Return the (x, y) coordinate for the center point of the cell that contains the specified text.  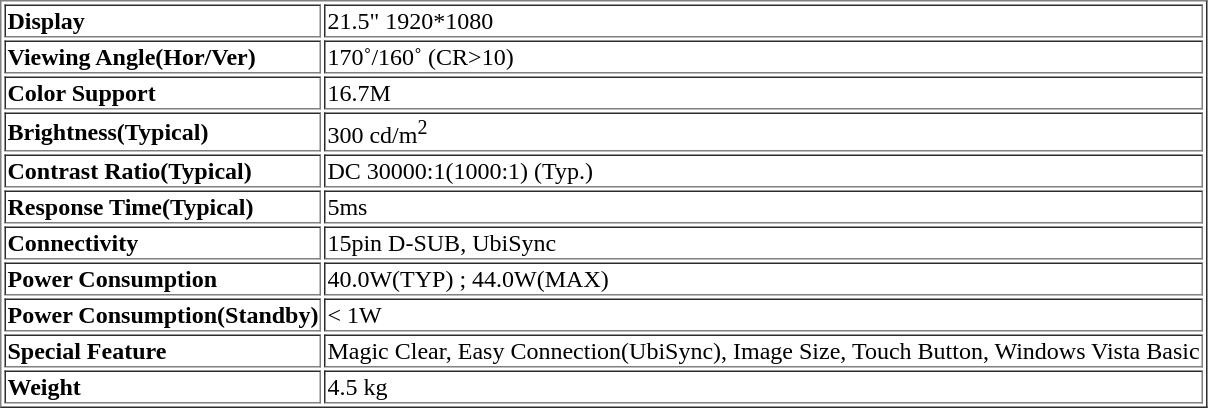
4.5 kg (763, 388)
Power Consumption(Standby) (162, 316)
< 1W (763, 316)
5ms (763, 208)
170˚/160˚ (CR>10) (763, 56)
Weight (162, 388)
15pin D-SUB, UbiSync (763, 244)
Magic Clear, Easy Connection(UbiSync), Image Size, Touch Button, Windows Vista Basic (763, 352)
Response Time(Typical) (162, 208)
40.0W(TYP) ; 44.0W(MAX) (763, 280)
Brightness(Typical) (162, 132)
Power Consumption (162, 280)
Special Feature (162, 352)
Viewing Angle(Hor/Ver) (162, 56)
300 cd/m2 (763, 132)
Connectivity (162, 244)
Color Support (162, 92)
Display (162, 20)
DC 30000:1(1000:1) (Typ.) (763, 172)
Contrast Ratio(Typical) (162, 172)
16.7M (763, 92)
21.5" 1920*1080 (763, 20)
